Identify which cell holds the provided text, then report its (X, Y) central coordinate. 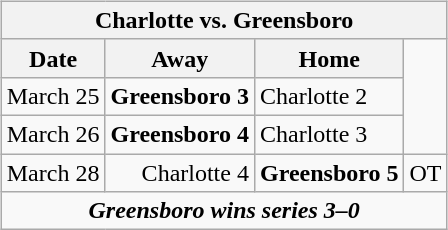
Away (180, 58)
Home (329, 58)
Greensboro 3 (180, 96)
March 28 (53, 173)
Greensboro 5 (329, 173)
Charlotte 3 (329, 134)
March 25 (53, 96)
Greensboro 4 (180, 134)
March 26 (53, 134)
Date (53, 58)
Greensboro wins series 3–0 (224, 211)
Charlotte 2 (329, 96)
Charlotte 4 (180, 173)
OT (426, 173)
Charlotte vs. Greensboro (224, 20)
